Search for the cell housing the specified text and yield its [x, y] center coordinate. 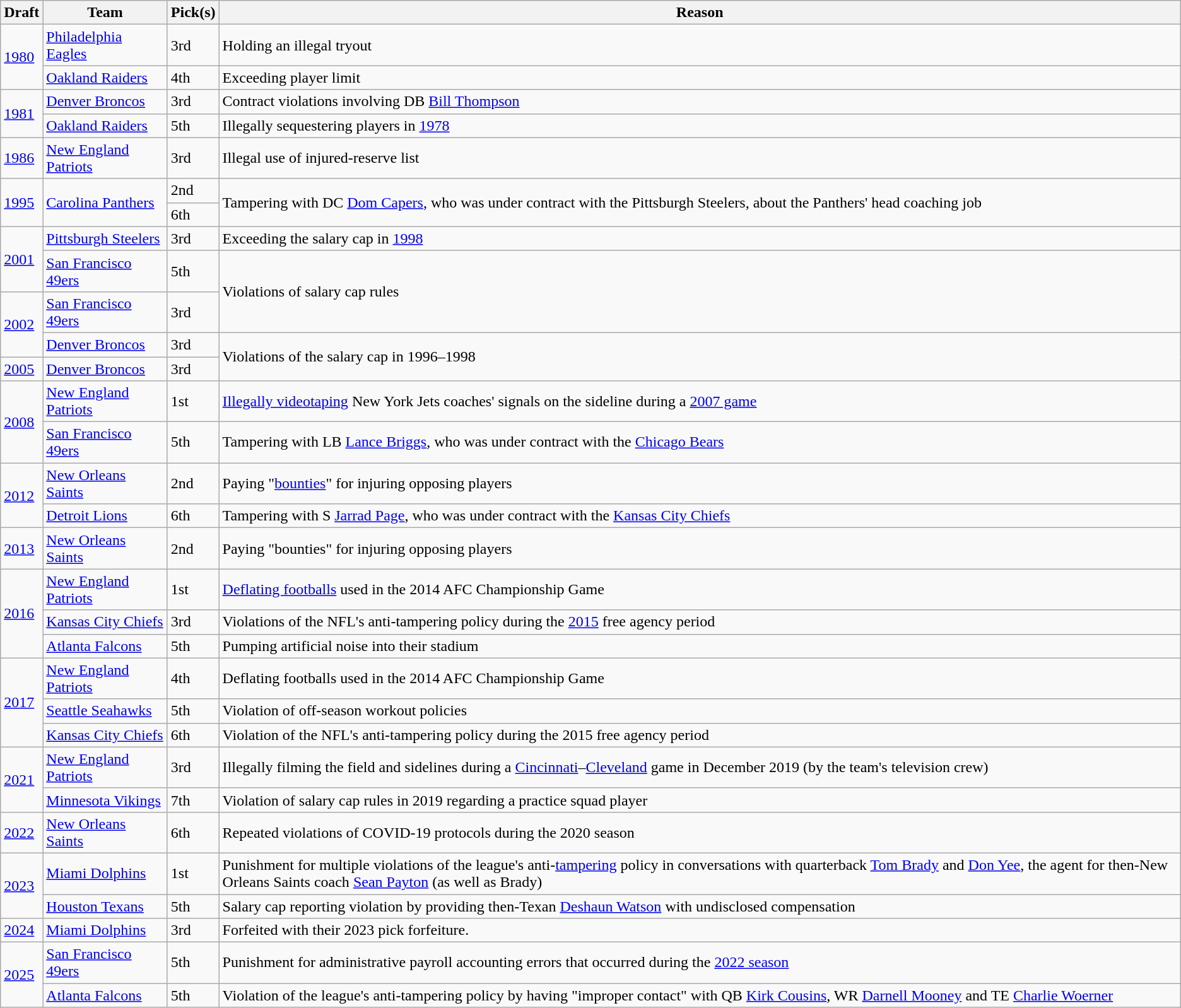
Violation of off-season workout policies [700, 711]
1986 [21, 158]
Forfeited with their 2023 pick forfeiture. [700, 930]
Illegally filming the field and sidelines during a Cincinnati–Cleveland game in December 2019 (by the team's television crew) [700, 767]
Exceeding player limit [700, 78]
Pumping artificial noise into their stadium [700, 646]
2024 [21, 930]
Tampering with DC Dom Capers, who was under contract with the Pittsburgh Steelers, about the Panthers' head coaching job [700, 202]
Violation of the NFL's anti-tampering policy during the 2015 free agency period [700, 735]
Draft [21, 13]
2023 [21, 886]
Tampering with S Jarrad Page, who was under contract with the Kansas City Chiefs [700, 516]
Illegally sequestering players in 1978 [700, 126]
2013 [21, 549]
Violation of the league's anti-tampering policy by having "improper contact" with QB Kirk Cousins, WR Darnell Mooney and TE Charlie Woerner [700, 995]
2016 [21, 613]
2025 [21, 975]
2008 [21, 422]
Minnesota Vikings [105, 800]
2005 [21, 369]
Reason [700, 13]
2001 [21, 259]
Seattle Seahawks [105, 711]
Detroit Lions [105, 516]
Carolina Panthers [105, 202]
2012 [21, 496]
Repeated violations of COVID-19 protocols during the 2020 season [700, 833]
2002 [21, 324]
2017 [21, 703]
7th [193, 800]
Pittsburgh Steelers [105, 238]
Exceeding the salary cap in 1998 [700, 238]
2022 [21, 833]
1981 [21, 114]
Violations of the salary cap in 1996–1998 [700, 356]
Contract violations involving DB Bill Thompson [700, 102]
2021 [21, 780]
Philadelphia Eagles [105, 45]
Tampering with LB Lance Briggs, who was under contract with the Chicago Bears [700, 443]
Illegally videotaping New York Jets coaches' signals on the sideline during a 2007 game [700, 401]
Team [105, 13]
Pick(s) [193, 13]
Violations of the NFL's anti-tampering policy during the 2015 free agency period [700, 622]
Holding an illegal tryout [700, 45]
Houston Texans [105, 906]
Violation of salary cap rules in 2019 regarding a practice squad player [700, 800]
Punishment for administrative payroll accounting errors that occurred during the 2022 season [700, 963]
Salary cap reporting violation by providing then-Texan Deshaun Watson with undisclosed compensation [700, 906]
1980 [21, 57]
Violations of salary cap rules [700, 291]
1995 [21, 202]
Illegal use of injured-reserve list [700, 158]
